Pinpoint the cell where the given text exists, returning its [x, y] midpoint coordinate. 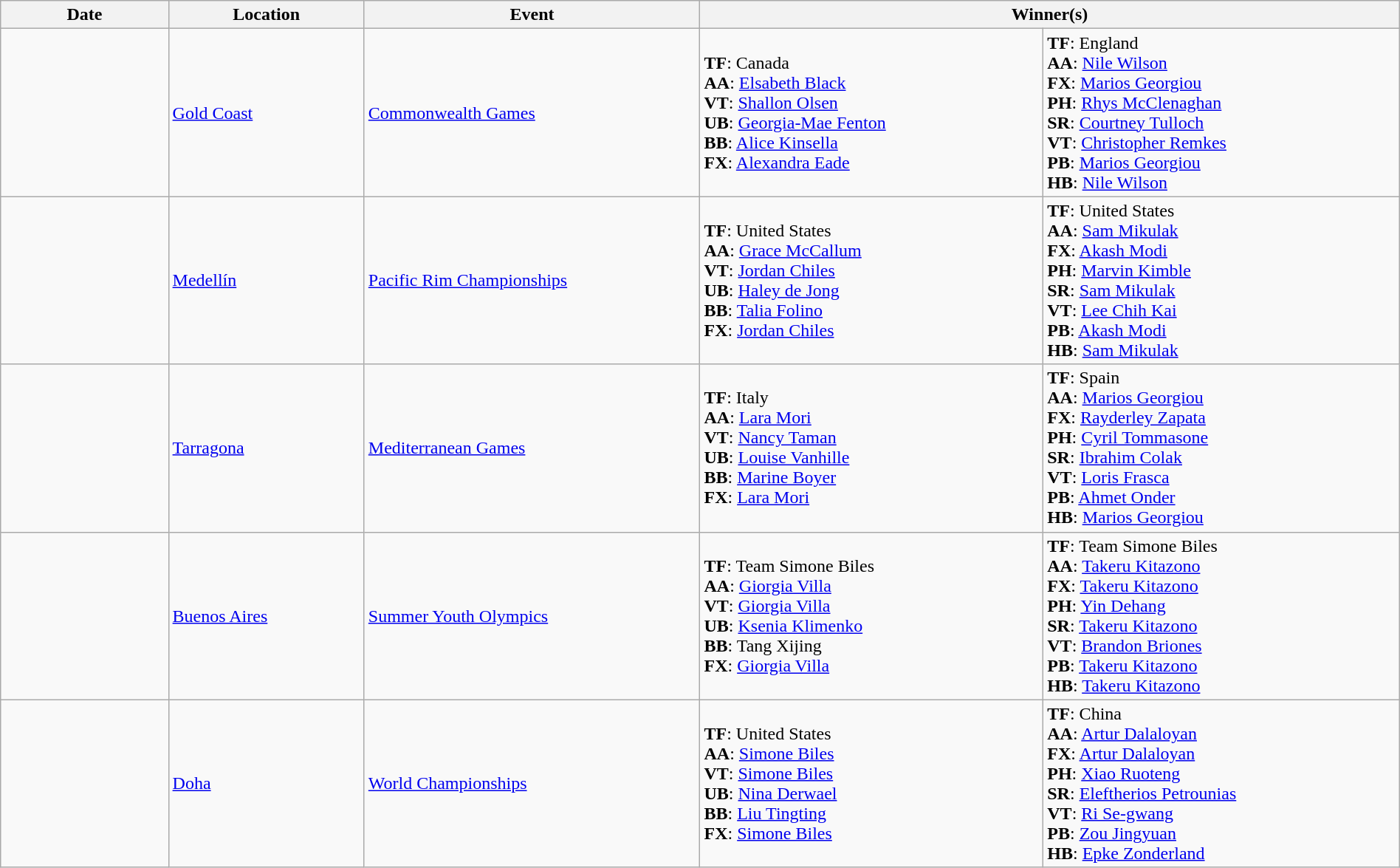
TF: SpainAA: Marios GeorgiouFX: Rayderley ZapataPH: Cyril TommasoneSR: Ibrahim ColakVT: Loris FrascaPB: Ahmet OnderHB: Marios Georgiou [1221, 448]
Gold Coast [266, 112]
Commonwealth Games [532, 112]
Mediterranean Games [532, 448]
Buenos Aires [266, 616]
Doha [266, 783]
TF: EnglandAA: Nile WilsonFX: Marios GeorgiouPH: Rhys McClenaghanSR: Courtney TullochVT: Christopher RemkesPB: Marios GeorgiouHB: Nile Wilson [1221, 112]
Winner(s) [1050, 15]
World Championships [532, 783]
Date [84, 15]
Pacific Rim Championships [532, 281]
TF: ChinaAA: Artur Dalaloyan FX: Artur DalaloyanPH: Xiao RuotengSR: Eleftherios PetrouniasVT: Ri Se-gwangPB: Zou JingyuanHB: Epke Zonderland [1221, 783]
TF: Canada AA: Elsabeth Black VT: Shallon Olsen UB: Georgia-Mae Fenton BB: Alice Kinsella FX: Alexandra Eade [871, 112]
Summer Youth Olympics [532, 616]
Location [266, 15]
TF: Team Simone BilesAA: Giorgia VillaVT: Giorgia VillaUB: Ksenia KlimenkoBB: Tang XijingFX: Giorgia Villa [871, 616]
TF: United StatesAA: Simone Biles VT: Simone Biles UB: Nina Derwael BB: Liu TingtingFX: Simone Biles [871, 783]
Event [532, 15]
TF: United States AA: Sam MikulakFX: Akash ModiPH: Marvin KimbleSR: Sam MikulakVT: Lee Chih KaiPB: Akash ModiHB: Sam Mikulak [1221, 281]
Medellín [266, 281]
TF: ItalyAA: Lara MoriVT: Nancy TamanUB: Louise VanhilleBB: Marine BoyerFX: Lara Mori [871, 448]
TF: United States AA: Grace McCallum VT: Jordan Chiles UB: Haley de Jong BB: Talia Folino FX: Jordan Chiles [871, 281]
Tarragona [266, 448]
